Find where the given text appears and provide that cell's center as [X, Y] coordinate. 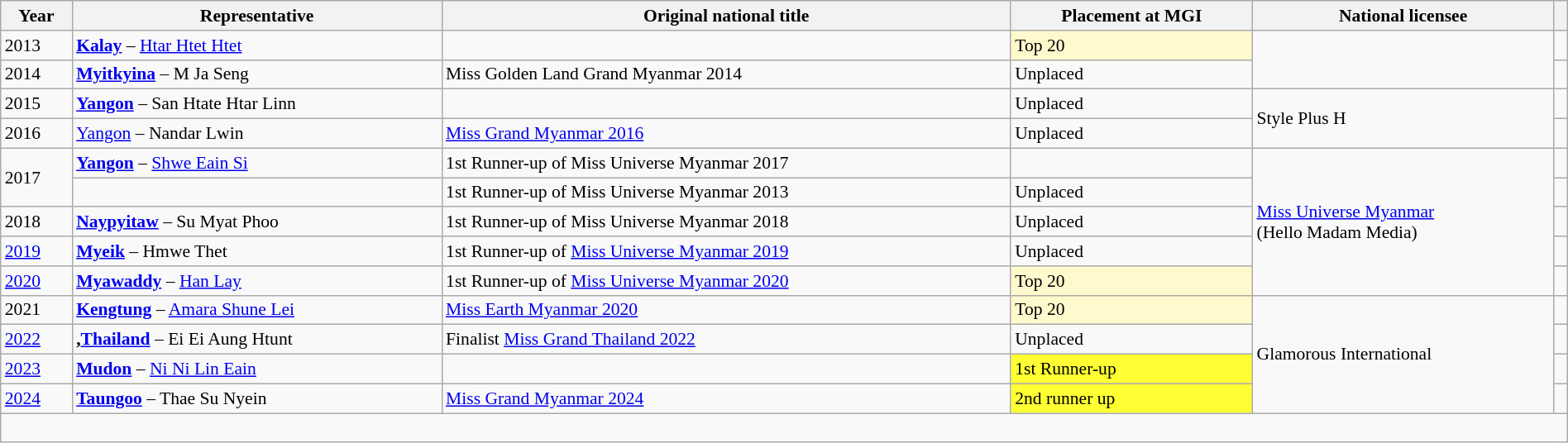
2016 [36, 134]
Year [36, 16]
Myawaddy – Han Lay [256, 281]
2017 [36, 177]
2024 [36, 398]
Miss Golden Land Grand Myanmar 2014 [726, 74]
Myeik – Hmwe Thet [256, 251]
1st Runner-up [1131, 369]
1st Runner-up of Miss Universe Myanmar 2020 [726, 281]
,Thailand – Ei Ei Aung Htunt [256, 340]
Finalist Miss Grand Thailand 2022 [726, 340]
1st Runner-up of Miss Universe Myanmar 2018 [726, 222]
2021 [36, 310]
2023 [36, 369]
Naypyitaw – Su Myat Phoo [256, 222]
2015 [36, 104]
Placement at MGI [1131, 16]
Glamorous International [1403, 354]
2014 [36, 74]
Miss Grand Myanmar 2024 [726, 398]
Miss Grand Myanmar 2016 [726, 134]
Myitkyina – M Ja Seng [256, 74]
Style Plus H [1403, 119]
1st Runner-up of Miss Universe Myanmar 2019 [726, 251]
Original national title [726, 16]
National licensee [1403, 16]
1st Runner-up of Miss Universe Myanmar 2013 [726, 193]
2nd runner up [1131, 398]
2013 [36, 45]
2019 [36, 251]
Miss Universe Myanmar(Hello Madam Media) [1403, 221]
Yangon – San Htate Htar Linn [256, 104]
2018 [36, 222]
2022 [36, 340]
Yangon – Nandar Lwin [256, 134]
Taungoo – Thae Su Nyein [256, 398]
Yangon – Shwe Eain Si [256, 163]
1st Runner-up of Miss Universe Myanmar 2017 [726, 163]
Miss Earth Myanmar 2020 [726, 310]
Mudon – Ni Ni Lin Eain [256, 369]
Kengtung – Amara Shune Lei [256, 310]
Kalay – Htar Htet Htet [256, 45]
Representative [256, 16]
2020 [36, 281]
